Pinpoint the cell where the given text exists, returning its (X, Y) midpoint coordinate. 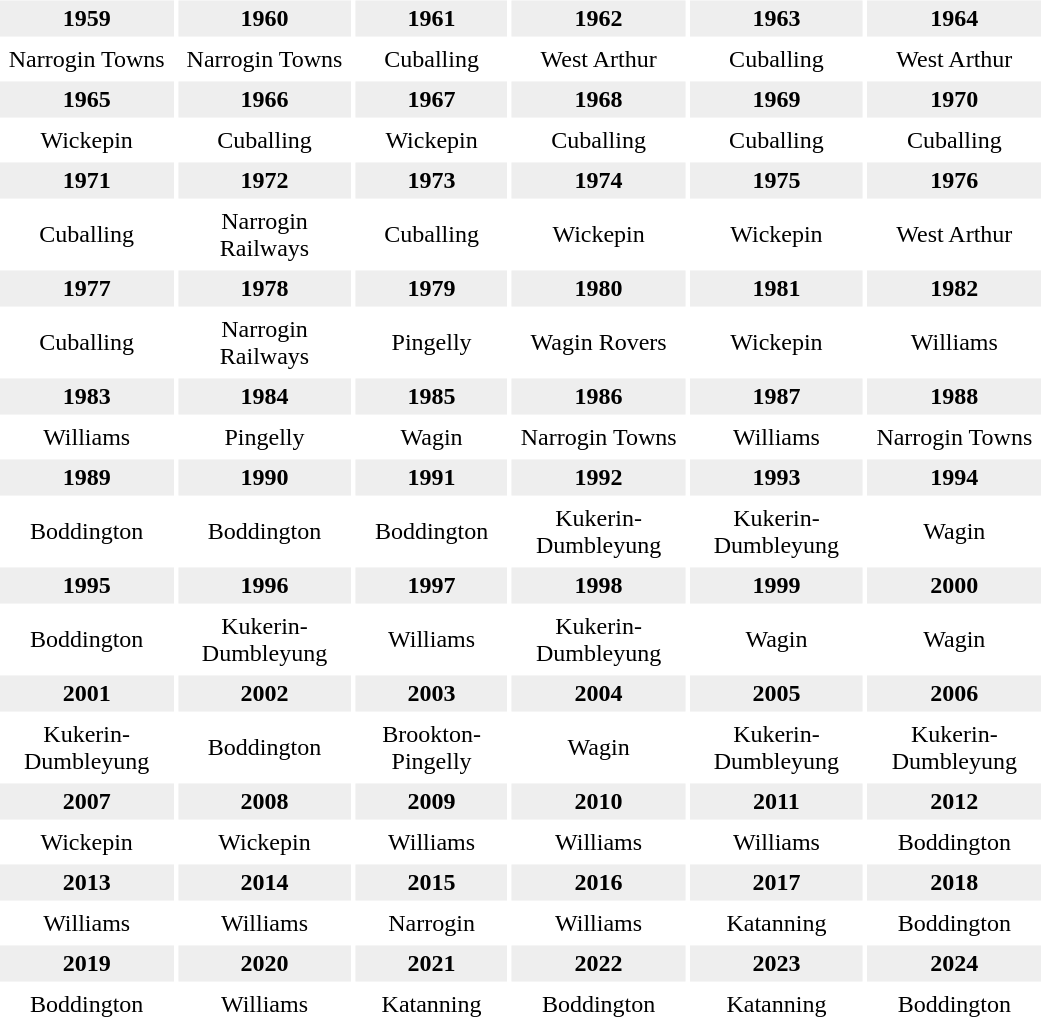
2004 (598, 694)
1968 (598, 100)
Wagin Rovers (598, 342)
2014 (264, 882)
1975 (776, 180)
1963 (776, 18)
2010 (598, 802)
1984 (264, 396)
1996 (264, 586)
1991 (432, 478)
2024 (954, 964)
2013 (86, 882)
1978 (264, 288)
1981 (776, 288)
2021 (432, 964)
2008 (264, 802)
1972 (264, 180)
1999 (776, 586)
1964 (954, 18)
1985 (432, 396)
1971 (86, 180)
1993 (776, 478)
2022 (598, 964)
2000 (954, 586)
2007 (86, 802)
1998 (598, 586)
1982 (954, 288)
1986 (598, 396)
1989 (86, 478)
2018 (954, 882)
2019 (86, 964)
1966 (264, 100)
2006 (954, 694)
1973 (432, 180)
1962 (598, 18)
2020 (264, 964)
2003 (432, 694)
1959 (86, 18)
1990 (264, 478)
1980 (598, 288)
2001 (86, 694)
2023 (776, 964)
Katanning (776, 923)
1976 (954, 180)
2011 (776, 802)
1970 (954, 100)
2009 (432, 802)
1967 (432, 100)
1974 (598, 180)
1977 (86, 288)
1987 (776, 396)
2017 (776, 882)
Brookton-Pingelly (432, 748)
1960 (264, 18)
1997 (432, 586)
Narrogin (432, 923)
1983 (86, 396)
1988 (954, 396)
1992 (598, 478)
1979 (432, 288)
1965 (86, 100)
2005 (776, 694)
1961 (432, 18)
2012 (954, 802)
1995 (86, 586)
2016 (598, 882)
1969 (776, 100)
2002 (264, 694)
2015 (432, 882)
1994 (954, 478)
